Identify which cell holds the provided text, then report its [X, Y] central coordinate. 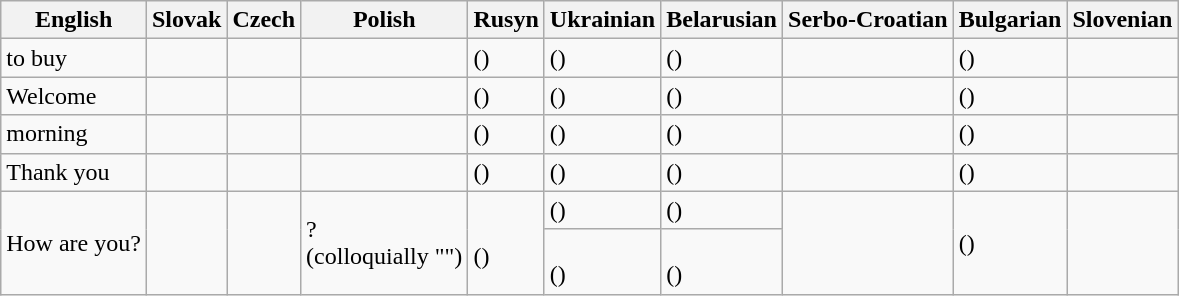
Belarusian [722, 20]
morning [74, 134]
Serbo-Croatian [868, 20]
to buy [74, 58]
?(colloquially "") [384, 242]
Ukrainian [602, 20]
Welcome [74, 96]
Thank you [74, 172]
Slovak [186, 20]
How are you? [74, 242]
Slovenian [1122, 20]
Czech [264, 20]
Rusyn [506, 20]
Polish [384, 20]
Bulgarian [1010, 20]
English [74, 20]
